Identify which cell holds the provided text, then report its [x, y] central coordinate. 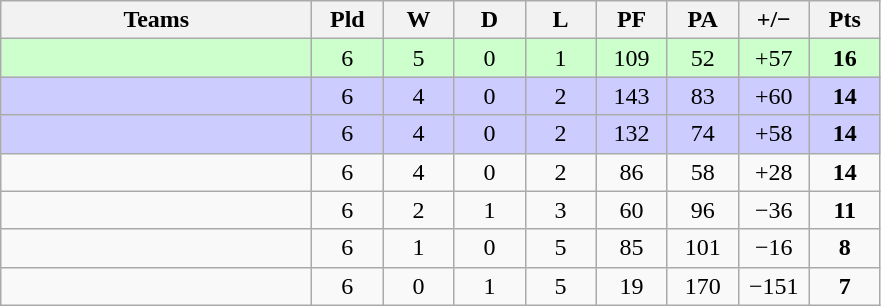
PA [702, 20]
58 [702, 172]
+60 [774, 96]
74 [702, 134]
L [560, 20]
Teams [156, 20]
109 [632, 58]
8 [844, 248]
7 [844, 286]
+/− [774, 20]
101 [702, 248]
170 [702, 286]
−36 [774, 210]
+58 [774, 134]
52 [702, 58]
60 [632, 210]
143 [632, 96]
+57 [774, 58]
86 [632, 172]
85 [632, 248]
Pts [844, 20]
W [418, 20]
96 [702, 210]
11 [844, 210]
132 [632, 134]
D [490, 20]
−16 [774, 248]
−151 [774, 286]
16 [844, 58]
19 [632, 286]
3 [560, 210]
PF [632, 20]
+28 [774, 172]
83 [702, 96]
Pld [348, 20]
